Pinpoint the cell where the given text exists, returning its [X, Y] midpoint coordinate. 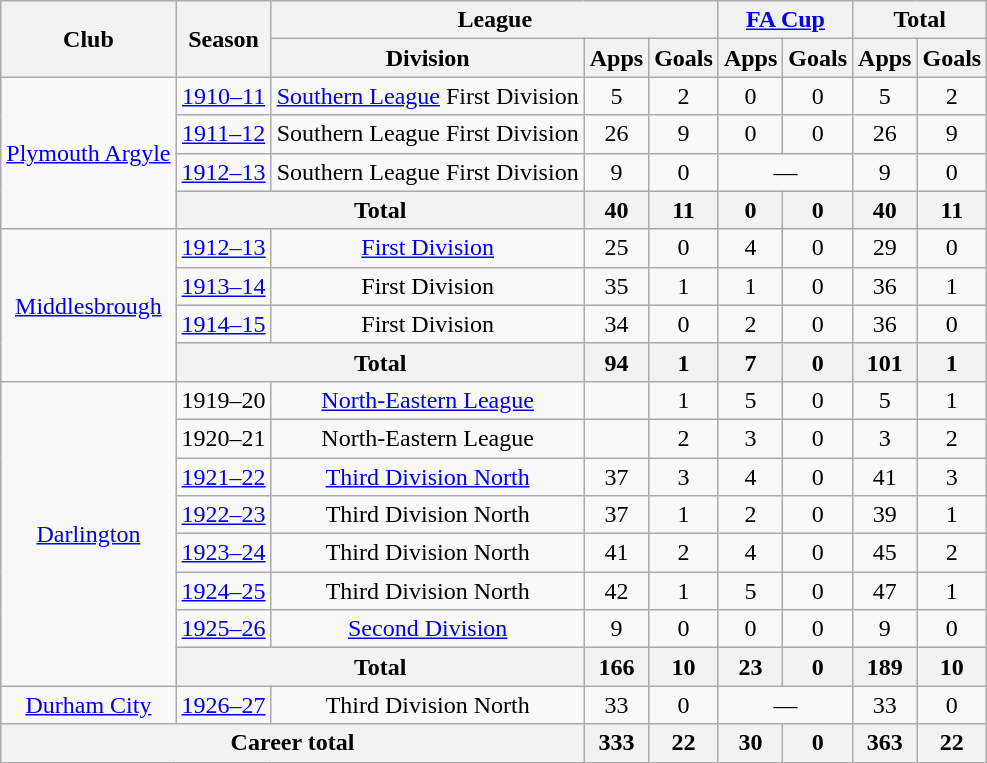
Plymouth Argyle [88, 153]
1914–15 [224, 324]
1910–11 [224, 96]
1925–26 [224, 629]
45 [885, 553]
1922–23 [224, 515]
34 [616, 324]
1919–20 [224, 400]
94 [616, 362]
Season [224, 39]
1920–21 [224, 438]
189 [885, 667]
1913–14 [224, 286]
Second Division [428, 629]
1921–22 [224, 477]
47 [885, 591]
39 [885, 515]
Division [428, 58]
29 [885, 248]
1926–27 [224, 705]
1924–25 [224, 591]
Darlington [88, 533]
FA Cup [785, 20]
League [494, 20]
1923–24 [224, 553]
25 [616, 248]
23 [750, 667]
Middlesbrough [88, 305]
42 [616, 591]
Career total [292, 743]
Durham City [88, 705]
363 [885, 743]
7 [750, 362]
30 [750, 743]
1911–12 [224, 134]
Club [88, 39]
101 [885, 362]
166 [616, 667]
333 [616, 743]
35 [616, 286]
